Identify which cell holds the provided text, then report its (X, Y) central coordinate. 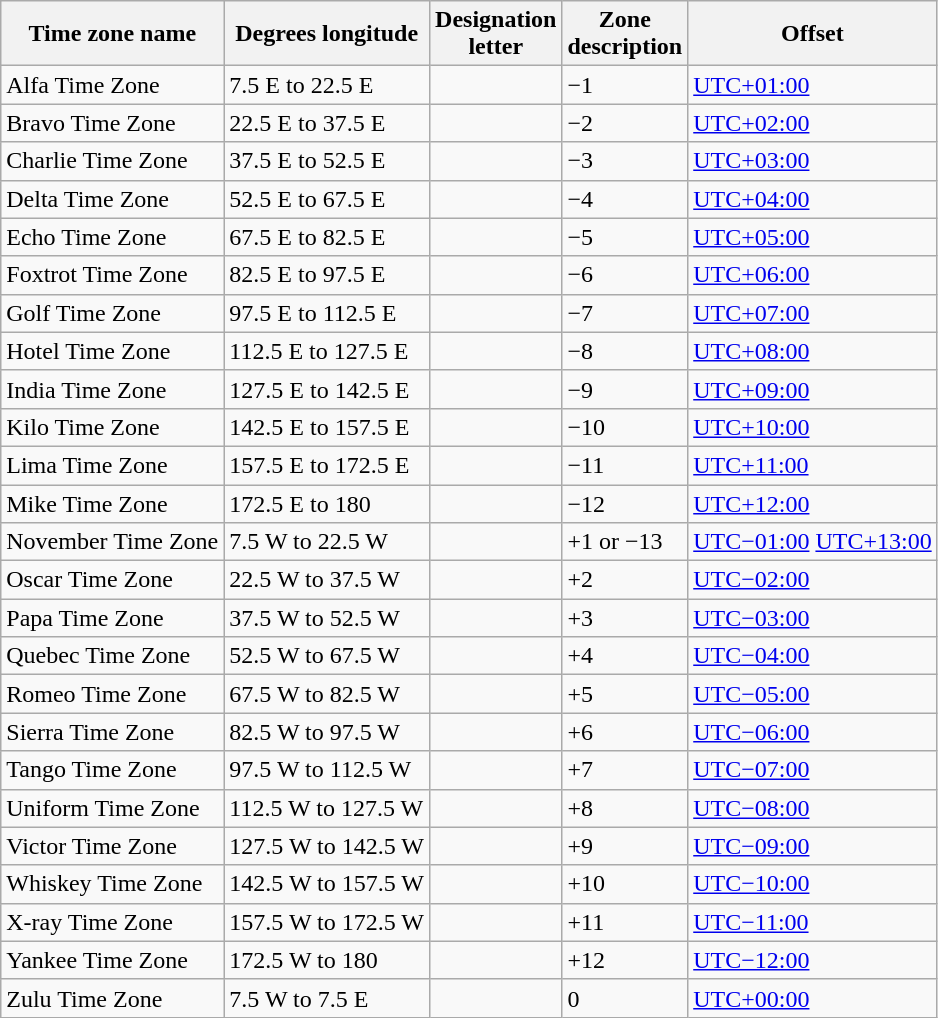
157.5 W to 172.5 W (327, 922)
UTC−02:00 (812, 580)
−7 (625, 313)
22.5 W to 37.5 W (327, 580)
UTC−06:00 (812, 732)
Offset (812, 34)
112.5 W to 127.5 W (327, 808)
−12 (625, 503)
Alfa Time Zone (112, 85)
37.5 W to 52.5 W (327, 618)
Zonedescription (625, 34)
+7 (625, 770)
UTC−10:00 (812, 884)
−1 (625, 85)
+6 (625, 732)
UTC−09:00 (812, 846)
Zulu Time Zone (112, 998)
UTC−04:00 (812, 656)
UTC+09:00 (812, 389)
UTC−07:00 (812, 770)
Delta Time Zone (112, 199)
+9 (625, 846)
+3 (625, 618)
7.5 E to 22.5 E (327, 85)
Whiskey Time Zone (112, 884)
UTC+08:00 (812, 351)
Quebec Time Zone (112, 656)
52.5 E to 67.5 E (327, 199)
+8 (625, 808)
127.5 W to 142.5 W (327, 846)
−2 (625, 123)
Degrees longitude (327, 34)
UTC+04:00 (812, 199)
+1 or −13 (625, 542)
Yankee Time Zone (112, 960)
67.5 W to 82.5 W (327, 694)
Hotel Time Zone (112, 351)
UTC+03:00 (812, 161)
UTC−11:00 (812, 922)
Tango Time Zone (112, 770)
X-ray Time Zone (112, 922)
82.5 W to 97.5 W (327, 732)
UTC+06:00 (812, 275)
UTC−01:00 UTC+13:00 (812, 542)
37.5 E to 52.5 E (327, 161)
UTC+12:00 (812, 503)
UTC+02:00 (812, 123)
172.5 W to 180 (327, 960)
Lima Time Zone (112, 465)
Charlie Time Zone (112, 161)
67.5 E to 82.5 E (327, 237)
+10 (625, 884)
UTC+07:00 (812, 313)
+2 (625, 580)
Golf Time Zone (112, 313)
UTC−08:00 (812, 808)
UTC−03:00 (812, 618)
−11 (625, 465)
52.5 W to 67.5 W (327, 656)
127.5 E to 142.5 E (327, 389)
−9 (625, 389)
+5 (625, 694)
Oscar Time Zone (112, 580)
Papa Time Zone (112, 618)
Kilo Time Zone (112, 427)
−6 (625, 275)
+4 (625, 656)
97.5 W to 112.5 W (327, 770)
112.5 E to 127.5 E (327, 351)
22.5 E to 37.5 E (327, 123)
+12 (625, 960)
Echo Time Zone (112, 237)
−4 (625, 199)
−8 (625, 351)
Uniform Time Zone (112, 808)
Mike Time Zone (112, 503)
November Time Zone (112, 542)
−5 (625, 237)
7.5 W to 22.5 W (327, 542)
Sierra Time Zone (112, 732)
UTC−05:00 (812, 694)
Bravo Time Zone (112, 123)
UTC+05:00 (812, 237)
−3 (625, 161)
142.5 E to 157.5 E (327, 427)
−10 (625, 427)
UTC+00:00 (812, 998)
172.5 E to 180 (327, 503)
Romeo Time Zone (112, 694)
UTC−12:00 (812, 960)
India Time Zone (112, 389)
UTC+10:00 (812, 427)
157.5 E to 172.5 E (327, 465)
Foxtrot Time Zone (112, 275)
Time zone name (112, 34)
+11 (625, 922)
UTC+01:00 (812, 85)
Victor Time Zone (112, 846)
142.5 W to 157.5 W (327, 884)
7.5 W to 7.5 E (327, 998)
97.5 E to 112.5 E (327, 313)
0 (625, 998)
82.5 E to 97.5 E (327, 275)
Designation letter (496, 34)
UTC+11:00 (812, 465)
